For the text-containing cell, return its midpoint in (x, y) coordinate format. 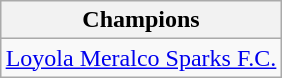
Loyola Meralco Sparks F.C. (141, 58)
Champions (141, 20)
